Extract the (x, y) coordinate from the center of the cell holding the provided text.  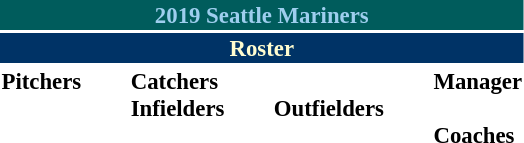
Roster (262, 48)
2019 Seattle Mariners (262, 15)
